Detect which cell encompasses the target text, then output its [X, Y] center coordinate. 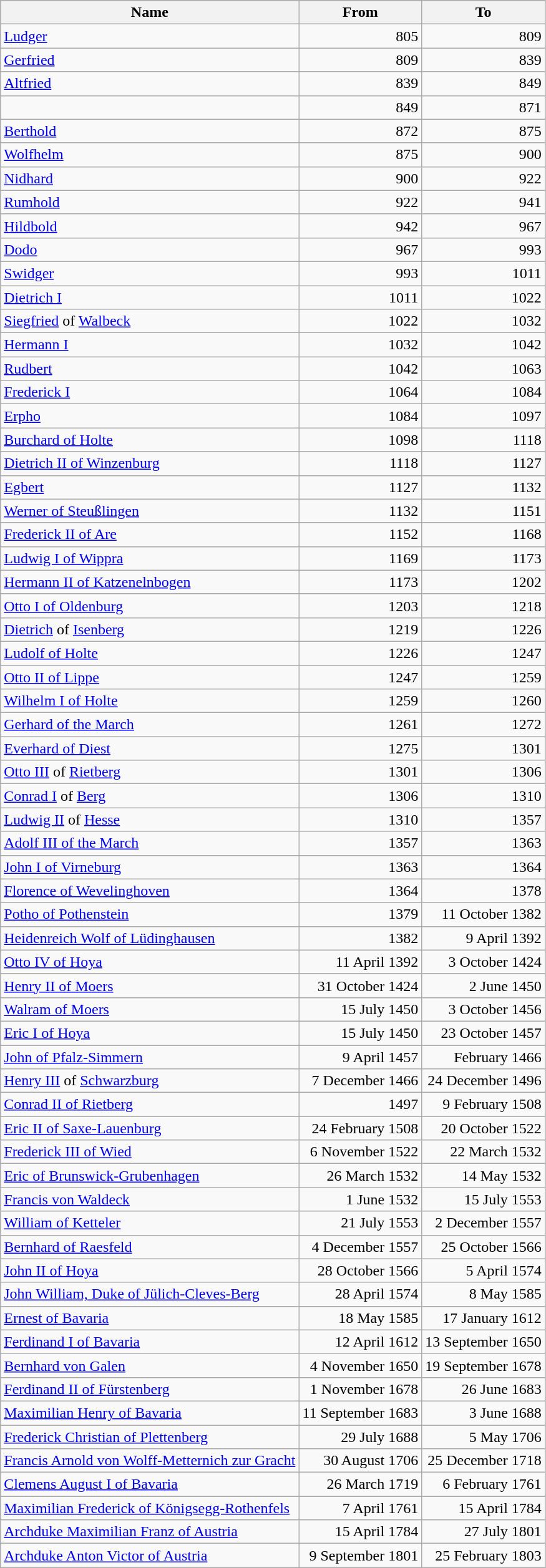
Eric II of Saxe-Lauenburg [150, 1128]
3 October 1456 [484, 1009]
Dietrich of Isenberg [150, 629]
1378 [484, 891]
5 May 1706 [484, 1436]
Maximilian Frederick of Königsegg-Rothenfels [150, 1508]
Francis von Waldeck [150, 1199]
Walram of Moers [150, 1009]
John I of Virneburg [150, 867]
3 June 1688 [484, 1413]
23 October 1457 [484, 1033]
Conrad I of Berg [150, 796]
Altfried [150, 84]
7 April 1761 [361, 1508]
4 November 1650 [361, 1365]
Dietrich I [150, 298]
7 December 1466 [361, 1081]
February 1466 [484, 1057]
26 June 1683 [484, 1389]
25 February 1803 [484, 1556]
Otto IV of Hoya [150, 962]
4 December 1557 [361, 1247]
1169 [361, 558]
1 November 1678 [361, 1389]
1379 [361, 914]
Nidhard [150, 178]
Ludger [150, 36]
Frederick III of Wied [150, 1152]
1 June 1532 [361, 1199]
From [361, 12]
1272 [484, 725]
Bernhard of Raesfeld [150, 1247]
12 April 1612 [361, 1342]
Eric I of Hoya [150, 1033]
11 September 1683 [361, 1413]
1151 [484, 511]
Francis Arnold von Wolff-Metternich zur Gracht [150, 1461]
Name [150, 12]
Bernhard von Galen [150, 1365]
1168 [484, 535]
Dodo [150, 249]
Gerhard of the March [150, 725]
26 March 1719 [361, 1484]
9 April 1392 [484, 938]
Rumhold [150, 202]
Wilhelm I of Holte [150, 701]
Gerfried [150, 60]
1260 [484, 701]
Wolfhelm [150, 155]
Hermann I [150, 345]
1203 [361, 606]
2 December 1557 [484, 1223]
2 June 1450 [484, 985]
Heidenreich Wolf of Lüdinghausen [150, 938]
Berthold [150, 131]
805 [361, 36]
1261 [361, 725]
29 July 1688 [361, 1436]
Ferdinand II of Fürstenberg [150, 1389]
Otto III of Rietberg [150, 772]
Frederick I [150, 392]
25 December 1718 [484, 1461]
Ferdinand I of Bavaria [150, 1342]
Hermann II of Katzenelnbogen [150, 582]
20 October 1522 [484, 1128]
8 May 1585 [484, 1294]
6 November 1522 [361, 1152]
Clemens August I of Bavaria [150, 1484]
Potho of Pothenstein [150, 914]
24 December 1496 [484, 1081]
Archduke Maximilian Franz of Austria [150, 1532]
Rudbert [150, 369]
3 October 1424 [484, 962]
25 October 1566 [484, 1247]
1382 [361, 938]
14 May 1532 [484, 1176]
Frederick II of Are [150, 535]
John II of Hoya [150, 1270]
1219 [361, 629]
9 February 1508 [484, 1105]
Adolf III of the March [150, 843]
Archduke Anton Victor of Austria [150, 1556]
Henry II of Moers [150, 985]
941 [484, 202]
1202 [484, 582]
1275 [361, 748]
Ludwig I of Wippra [150, 558]
Eric of Brunswick-Grubenhagen [150, 1176]
15 July 1553 [484, 1199]
11 April 1392 [361, 962]
27 July 1801 [484, 1532]
1097 [484, 416]
24 February 1508 [361, 1128]
Florence of Wevelinghoven [150, 891]
Otto II of Lippe [150, 677]
1064 [361, 392]
To [484, 12]
18 May 1585 [361, 1318]
Dietrich II of Winzenburg [150, 463]
942 [361, 226]
Everhard of Diest [150, 748]
30 August 1706 [361, 1461]
Erpho [150, 416]
Egbert [150, 487]
17 January 1612 [484, 1318]
Ludolf of Holte [150, 653]
13 September 1650 [484, 1342]
1152 [361, 535]
Frederick Christian of Plettenberg [150, 1436]
Siegfried of Walbeck [150, 321]
1098 [361, 440]
22 March 1532 [484, 1152]
Ludwig II of Hesse [150, 820]
26 March 1532 [361, 1176]
William of Ketteler [150, 1223]
872 [361, 131]
9 September 1801 [361, 1556]
31 October 1424 [361, 985]
John of Pfalz-Simmern [150, 1057]
1218 [484, 606]
Hildbold [150, 226]
1063 [484, 369]
21 July 1553 [361, 1223]
871 [484, 107]
28 October 1566 [361, 1270]
Swidger [150, 273]
1497 [361, 1105]
19 September 1678 [484, 1365]
6 February 1761 [484, 1484]
Otto I of Oldenburg [150, 606]
Werner of Steußlingen [150, 511]
Ernest of Bavaria [150, 1318]
Conrad II of Rietberg [150, 1105]
11 October 1382 [484, 914]
5 April 1574 [484, 1270]
Burchard of Holte [150, 440]
9 April 1457 [361, 1057]
John William, Duke of Jülich-Cleves-Berg [150, 1294]
28 April 1574 [361, 1294]
Maximilian Henry of Bavaria [150, 1413]
Henry III of Schwarzburg [150, 1081]
